From the cell containing the given text, extract its center point as (X, Y) coordinate. 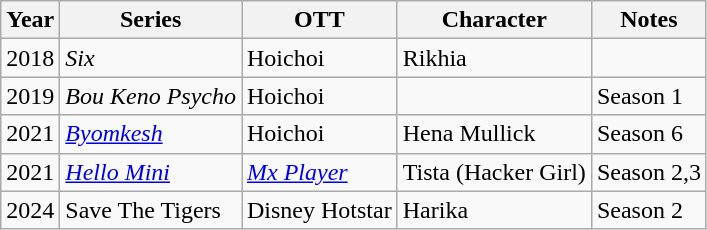
Tista (Hacker Girl) (494, 172)
2019 (30, 96)
Season 2 (648, 210)
Character (494, 20)
Harika (494, 210)
Byomkesh (151, 134)
Season 2,3 (648, 172)
Hello Mini (151, 172)
Save The Tigers (151, 210)
Season 6 (648, 134)
OTT (320, 20)
2018 (30, 58)
Notes (648, 20)
Year (30, 20)
Mx Player (320, 172)
Hena Mullick (494, 134)
Series (151, 20)
2024 (30, 210)
Six (151, 58)
Rikhia (494, 58)
Bou Keno Psycho (151, 96)
Season 1 (648, 96)
Disney Hotstar (320, 210)
